Determine the [x, y] coordinate at the center of the cell enclosing the given text.  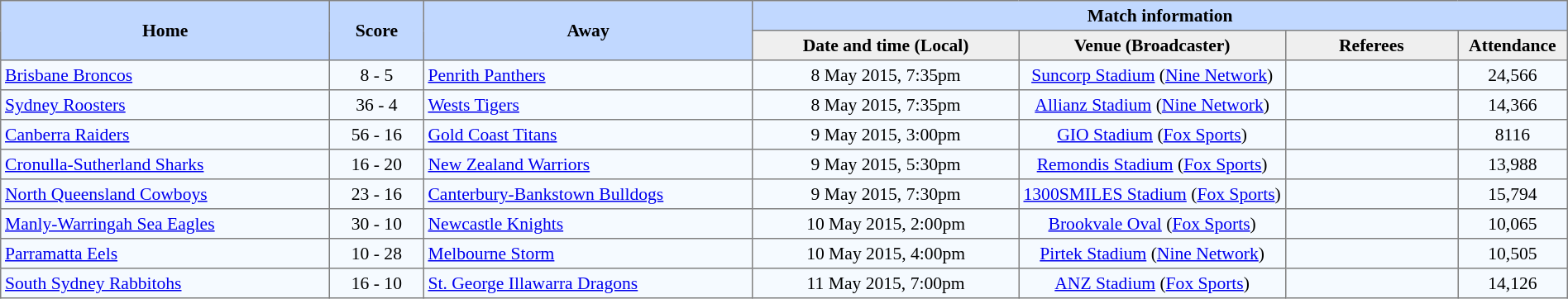
GIO Stadium (Fox Sports) [1152, 135]
North Queensland Cowboys [165, 194]
Suncorp Stadium (Nine Network) [1152, 75]
Gold Coast Titans [588, 135]
St. George Illawarra Dragons [588, 283]
10 May 2015, 4:00pm [886, 254]
13,988 [1513, 164]
9 May 2015, 5:30pm [886, 164]
Referees [1371, 45]
Match information [1159, 16]
8 - 5 [377, 75]
Penrith Panthers [588, 75]
11 May 2015, 7:00pm [886, 283]
Brookvale Oval (Fox Sports) [1152, 224]
30 - 10 [377, 224]
Melbourne Storm [588, 254]
16 - 10 [377, 283]
14,366 [1513, 105]
9 May 2015, 7:30pm [886, 194]
South Sydney Rabbitohs [165, 283]
14,126 [1513, 283]
ANZ Stadium (Fox Sports) [1152, 283]
10,505 [1513, 254]
New Zealand Warriors [588, 164]
Canberra Raiders [165, 135]
10 - 28 [377, 254]
10 May 2015, 2:00pm [886, 224]
Venue (Broadcaster) [1152, 45]
16 - 20 [377, 164]
8116 [1513, 135]
Wests Tigers [588, 105]
23 - 16 [377, 194]
36 - 4 [377, 105]
Brisbane Broncos [165, 75]
Date and time (Local) [886, 45]
Manly-Warringah Sea Eagles [165, 224]
Cronulla-Sutherland Sharks [165, 164]
15,794 [1513, 194]
Newcastle Knights [588, 224]
9 May 2015, 3:00pm [886, 135]
10,065 [1513, 224]
Remondis Stadium (Fox Sports) [1152, 164]
56 - 16 [377, 135]
Sydney Roosters [165, 105]
Attendance [1513, 45]
Parramatta Eels [165, 254]
Pirtek Stadium (Nine Network) [1152, 254]
Allianz Stadium (Nine Network) [1152, 105]
1300SMILES Stadium (Fox Sports) [1152, 194]
Canterbury-Bankstown Bulldogs [588, 194]
Score [377, 31]
Away [588, 31]
24,566 [1513, 75]
Home [165, 31]
